For the text-containing cell, return its midpoint in (x, y) coordinate format. 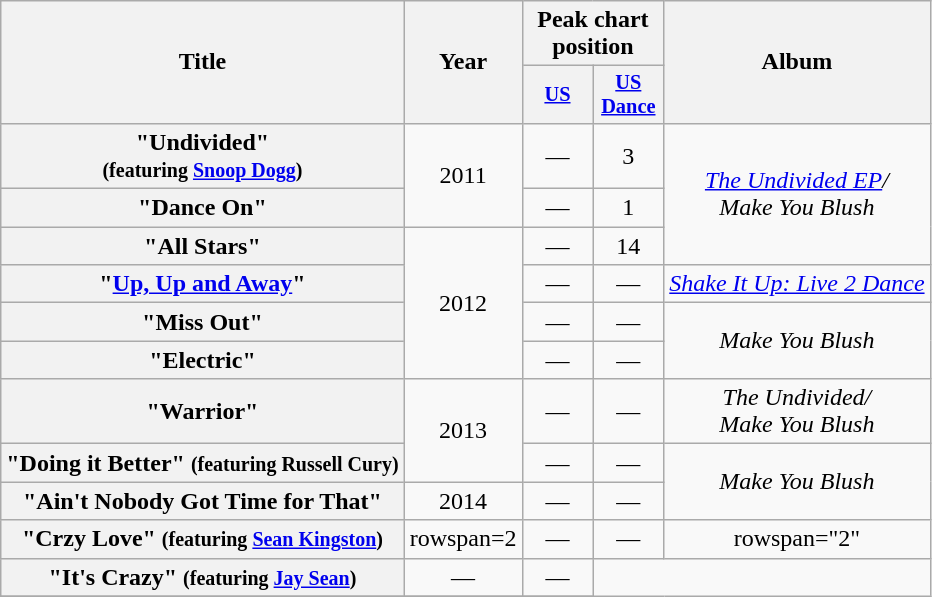
rowspan="2" (797, 539)
14 (628, 246)
2014 (463, 501)
USDance (628, 95)
2012 (463, 303)
"Miss Out" (202, 322)
"Undivided"(featuring Snoop Dogg) (202, 156)
US (558, 95)
"Warrior" (202, 412)
2013 (463, 430)
"Up, Up and Away" (202, 284)
The Undivided EP/Make You Blush (797, 194)
Shake It Up: Live 2 Dance (797, 284)
The Undivided/Make You Blush (797, 412)
"Doing it Better" (featuring Russell Cury) (202, 463)
"Dance On" (202, 208)
Year (463, 62)
1 (628, 208)
3 (628, 156)
"Ain't Nobody Got Time for That" (202, 501)
2011 (463, 174)
"It's Crazy" (featuring Jay Sean) (202, 577)
Album (797, 62)
"Crzy Love" (featuring Sean Kingston) (202, 539)
"Electric" (202, 360)
Title (202, 62)
Peak chart position (593, 34)
rowspan=2 (463, 539)
"All Stars" (202, 246)
